For the text-containing cell, return its midpoint in [X, Y] coordinate format. 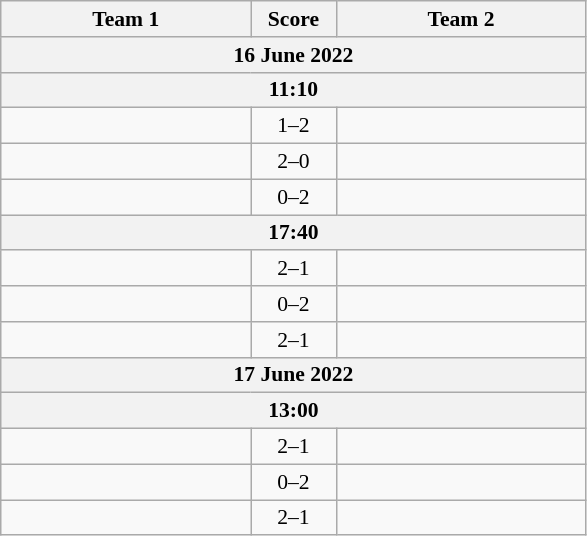
Team 2 [461, 19]
Team 1 [126, 19]
17 June 2022 [294, 375]
Score [294, 19]
13:00 [294, 411]
1–2 [294, 126]
16 June 2022 [294, 55]
11:10 [294, 90]
2–0 [294, 162]
17:40 [294, 233]
